Return the [X, Y] coordinate for the center point of the cell that contains the specified text.  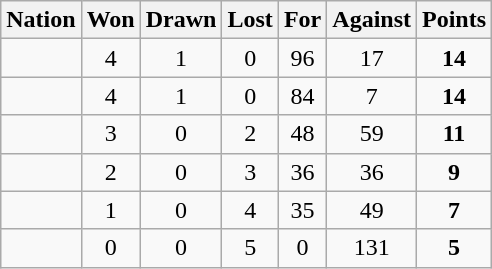
84 [302, 96]
9 [454, 172]
Won [110, 20]
49 [372, 210]
48 [302, 134]
For [302, 20]
11 [454, 134]
17 [372, 58]
Against [372, 20]
35 [302, 210]
Nation [41, 20]
96 [302, 58]
Points [454, 20]
59 [372, 134]
Lost [250, 20]
131 [372, 248]
Drawn [181, 20]
